Extract the (X, Y) coordinate from the center of the cell holding the provided text.  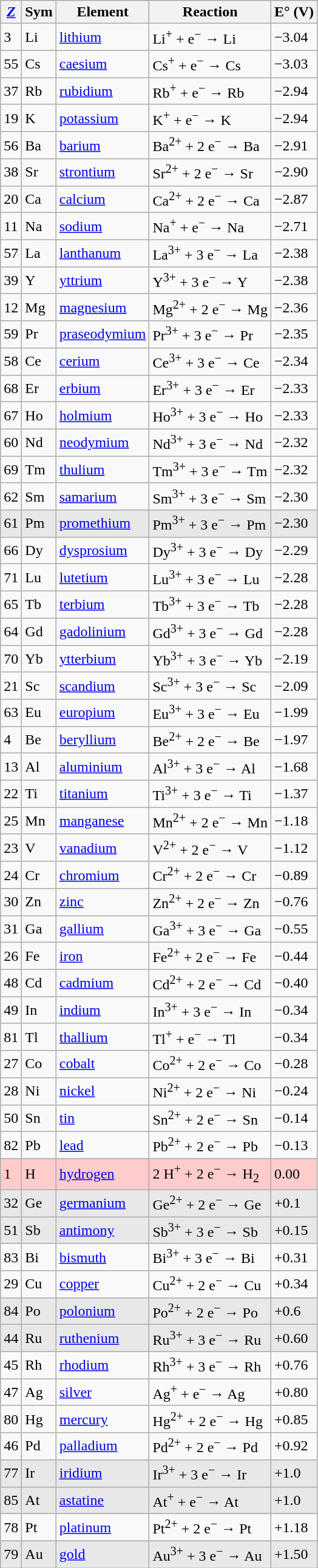
Er3+ + 3 e− → Er (210, 388)
silver (103, 1393)
22 (11, 793)
antimony (103, 1230)
38 (11, 172)
27 (11, 1064)
aluminium (103, 767)
Ba2+ + 2 e− → Ba (210, 146)
In3+ + 3 e− → In (210, 1011)
K+ + e− → K (210, 118)
78 (11, 1527)
Yb3+ + 3 e− → Yb (210, 659)
Ce (39, 362)
Yb (39, 659)
−0.44 (294, 956)
Dy (39, 551)
platinum (103, 1527)
0.00 (294, 1174)
Li+ + e− → Li (210, 38)
Cr (39, 875)
Tm3+ + 3 e− → Tm (210, 469)
Fe (39, 956)
Sm3+ + 3 e− → Sm (210, 496)
51 (11, 1230)
Pd (39, 1446)
Rb (39, 91)
70 (11, 659)
At (39, 1501)
−2.19 (294, 659)
Eu3+ + 3 e− → Eu (210, 713)
Ge (39, 1203)
+0.85 (294, 1419)
2 H+ + 2 e− → H2 (210, 1174)
Ge2+ + 2 e− → Ge (210, 1203)
Ba (39, 146)
Tl+ + e− → Tl (210, 1037)
terbium (103, 604)
Fe2+ + 2 e− → Fe (210, 956)
19 (11, 118)
63 (11, 713)
50 (11, 1119)
Au3+ + 3 e− → Au (210, 1554)
Ni2+ + 2 e− → Ni (210, 1091)
K (39, 118)
23 (11, 848)
promethium (103, 524)
56 (11, 146)
Ca (39, 199)
26 (11, 956)
55 (11, 64)
Rh (39, 1365)
−2.35 (294, 335)
4 (11, 740)
Bi3+ + 3 e− → Bi (210, 1257)
81 (11, 1037)
31 (11, 929)
48 (11, 983)
rhodium (103, 1365)
84 (11, 1311)
cadmium (103, 983)
copper (103, 1285)
bismuth (103, 1257)
20 (11, 199)
La3+ + 3 e− → La (210, 254)
Sm (39, 496)
−3.03 (294, 64)
Hg2+ + 2 e− → Hg (210, 1419)
46 (11, 1446)
thallium (103, 1037)
tin (103, 1119)
V (39, 848)
65 (11, 604)
59 (11, 335)
−2.29 (294, 551)
Ca2+ + 2 e− → Ca (210, 199)
ytterbium (103, 659)
hydrogen (103, 1174)
Lu (39, 577)
Be2+ + 2 e− → Be (210, 740)
barium (103, 146)
−2.90 (294, 172)
yttrium (103, 280)
Na+ + e− → Na (210, 227)
61 (11, 524)
Sc (39, 685)
Pm (39, 524)
Mn (39, 821)
Nd3+ + 3 e− → Nd (210, 443)
Pb2+ + 2 e− → Pb (210, 1145)
Ho (39, 416)
beryllium (103, 740)
zinc (103, 903)
strontium (103, 172)
Pd2+ + 2 e− → Pd (210, 1446)
potassium (103, 118)
Cd (39, 983)
lithium (103, 38)
V2+ + 2 e− → V (210, 848)
gold (103, 1554)
Ir (39, 1473)
Ag (39, 1393)
−1.18 (294, 821)
manganese (103, 821)
64 (11, 632)
+1.50 (294, 1554)
calcium (103, 199)
europium (103, 713)
Rb+ + e− → Rb (210, 91)
Li (39, 38)
−0.89 (294, 875)
Sn (39, 1119)
+0.1 (294, 1203)
Po (39, 1311)
49 (11, 1011)
polonium (103, 1311)
−2.91 (294, 146)
Sb3+ + 3 e− → Sb (210, 1230)
Ti (39, 793)
Al (39, 767)
Pt2+ + 2 e− → Pt (210, 1527)
83 (11, 1257)
magnesium (103, 307)
holmium (103, 416)
39 (11, 280)
E° (V) (294, 12)
24 (11, 875)
45 (11, 1365)
77 (11, 1473)
85 (11, 1501)
Mg2+ + 2 e− → Mg (210, 307)
scandium (103, 685)
30 (11, 903)
11 (11, 227)
ruthenium (103, 1338)
−1.99 (294, 713)
−2.71 (294, 227)
80 (11, 1419)
Sr (39, 172)
gallium (103, 929)
H (39, 1174)
+0.80 (294, 1393)
69 (11, 469)
Cr2+ + 2 e− → Cr (210, 875)
Cd2+ + 2 e− → Cd (210, 983)
Y (39, 280)
71 (11, 577)
Ni (39, 1091)
Nd (39, 443)
Dy3+ + 3 e− → Dy (210, 551)
−2.09 (294, 685)
79 (11, 1554)
Cs (39, 64)
Sn2+ + 2 e− → Sn (210, 1119)
−0.40 (294, 983)
−2.34 (294, 362)
cobalt (103, 1064)
mercury (103, 1419)
At+ + e− → At (210, 1501)
+1.18 (294, 1527)
13 (11, 767)
In (39, 1011)
−1.68 (294, 767)
+0.15 (294, 1230)
+0.34 (294, 1285)
Rh3+ + 3 e− → Rh (210, 1365)
Cu2+ + 2 e− → Cu (210, 1285)
Ho3+ + 3 e− → Ho (210, 416)
thulium (103, 469)
Sc3+ + 3 e− → Sc (210, 685)
+0.31 (294, 1257)
−2.36 (294, 307)
37 (11, 91)
samarium (103, 496)
Cs+ + e− → Cs (210, 64)
57 (11, 254)
Sym (39, 12)
−0.13 (294, 1145)
Co (39, 1064)
82 (11, 1145)
germanium (103, 1203)
−0.55 (294, 929)
Zn2+ + 2 e− → Zn (210, 903)
erbium (103, 388)
67 (11, 416)
palladium (103, 1446)
−1.37 (294, 793)
Ga (39, 929)
Ru (39, 1338)
iridium (103, 1473)
−3.04 (294, 38)
dysprosium (103, 551)
praseodymium (103, 335)
−0.28 (294, 1064)
Gd3+ + 3 e− → Gd (210, 632)
titanium (103, 793)
Zn (39, 903)
chromium (103, 875)
Na (39, 227)
cerium (103, 362)
Ce3+ + 3 e− → Ce (210, 362)
lead (103, 1145)
neodymium (103, 443)
Ir3+ + 3 e− → Ir (210, 1473)
Tl (39, 1037)
+0.60 (294, 1338)
vanadium (103, 848)
Au (39, 1554)
3 (11, 38)
Ti3+ + 3 e− → Ti (210, 793)
Gd (39, 632)
Mn2+ + 2 e− → Mn (210, 821)
66 (11, 551)
Ag+ + e− → Ag (210, 1393)
+0.6 (294, 1311)
Ru3+ + 3 e− → Ru (210, 1338)
28 (11, 1091)
Ga3+ + 3 e− → Ga (210, 929)
Sb (39, 1230)
Lu3+ + 3 e− → Lu (210, 577)
−2.87 (294, 199)
Pr3+ + 3 e− → Pr (210, 335)
−1.12 (294, 848)
32 (11, 1203)
Pt (39, 1527)
La (39, 254)
rubidium (103, 91)
58 (11, 362)
47 (11, 1393)
astatine (103, 1501)
21 (11, 685)
+0.92 (294, 1446)
+0.76 (294, 1365)
62 (11, 496)
25 (11, 821)
sodium (103, 227)
Eu (39, 713)
Pm3+ + 3 e− → Pm (210, 524)
Al3+ + 3 e− → Al (210, 767)
Element (103, 12)
Sr2+ + 2 e− → Sr (210, 172)
Mg (39, 307)
60 (11, 443)
12 (11, 307)
Po2+ + 2 e− → Po (210, 1311)
Pr (39, 335)
Y3+ + 3 e− → Y (210, 280)
Cu (39, 1285)
Reaction (210, 12)
Tb (39, 604)
−0.14 (294, 1119)
Bi (39, 1257)
68 (11, 388)
nickel (103, 1091)
Z (11, 12)
Co2+ + 2 e− → Co (210, 1064)
lutetium (103, 577)
−0.76 (294, 903)
Be (39, 740)
lanthanum (103, 254)
Hg (39, 1419)
gadolinium (103, 632)
indium (103, 1011)
iron (103, 956)
−0.24 (294, 1091)
Tm (39, 469)
29 (11, 1285)
Pb (39, 1145)
caesium (103, 64)
−1.97 (294, 740)
1 (11, 1174)
44 (11, 1338)
Tb3+ + 3 e− → Tb (210, 604)
Er (39, 388)
